Output the [X, Y] coordinate of the center of the cell containing the given text.  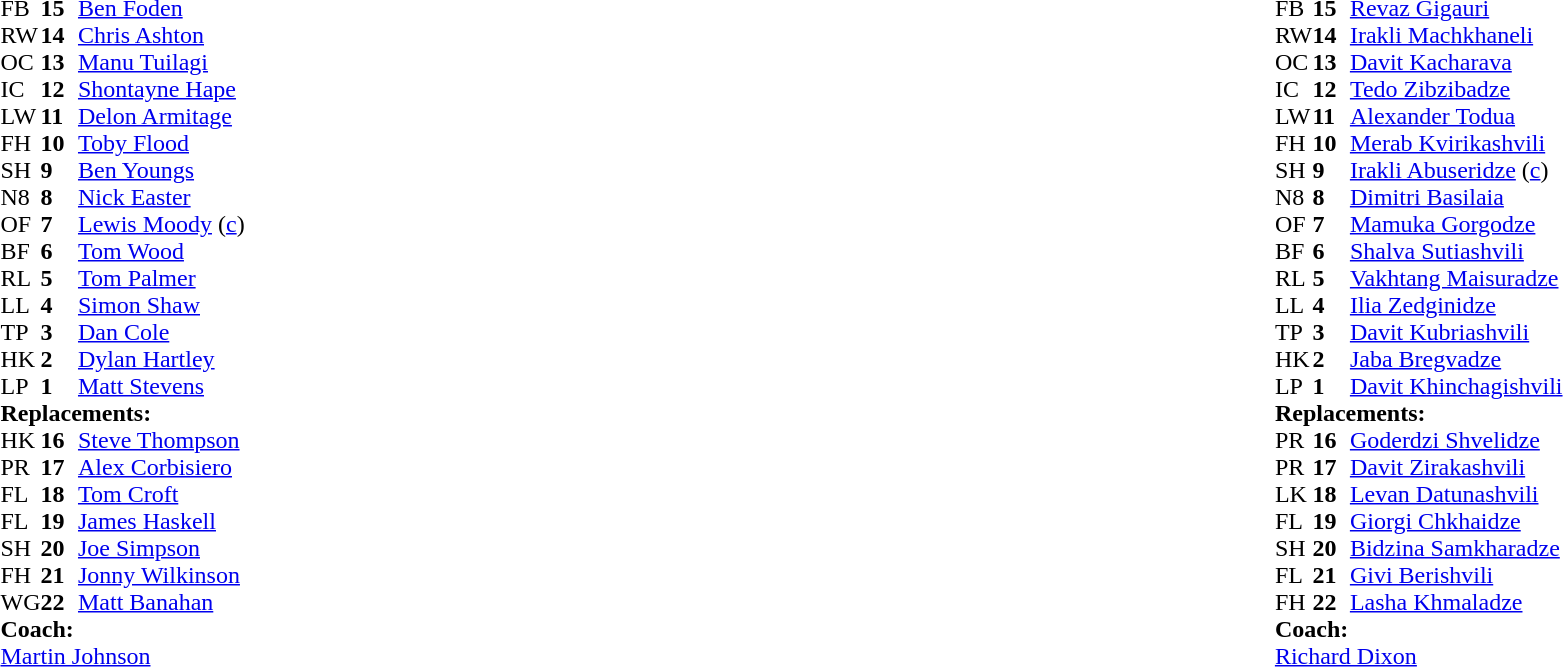
Bidzina Samkharadze [1456, 548]
Ben Youngs [162, 170]
Tom Croft [162, 494]
James Haskell [162, 522]
Dylan Hartley [162, 360]
Joe Simpson [162, 548]
Merab Kvirikashvili [1456, 144]
Matt Stevens [162, 386]
Tom Wood [162, 252]
Shontayne Hape [162, 90]
Matt Banahan [162, 602]
Givi Berishvili [1456, 576]
Dimitri Basilaia [1456, 198]
Lewis Moody (c) [162, 224]
Jonny Wilkinson [162, 576]
Manu Tuilagi [162, 62]
Levan Datunashvili [1456, 494]
Alexander Todua [1456, 116]
Delon Armitage [162, 116]
LK [1294, 494]
Goderdzi Shvelidze [1456, 440]
Dan Cole [162, 332]
Irakli Machkhaneli [1456, 36]
Tom Palmer [162, 278]
Davit Kubriashvili [1456, 332]
Toby Flood [162, 144]
Davit Zirakashvili [1456, 468]
Shalva Sutiashvili [1456, 252]
Nick Easter [162, 198]
Alex Corbisiero [162, 468]
Simon Shaw [162, 306]
Vakhtang Maisuradze [1456, 278]
Davit Kacharava [1456, 62]
Davit Khinchagishvili [1456, 386]
Chris Ashton [162, 36]
Steve Thompson [162, 440]
Jaba Bregvadze [1456, 360]
Tedo Zibzibadze [1456, 90]
WG [20, 602]
Lasha Khmaladze [1456, 602]
Irakli Abuseridze (c) [1456, 170]
Ilia Zedginidze [1456, 306]
Giorgi Chkhaidze [1456, 522]
Mamuka Gorgodze [1456, 224]
